Capture the cell that displays the provided text and extract its [X, Y] central coordinate. 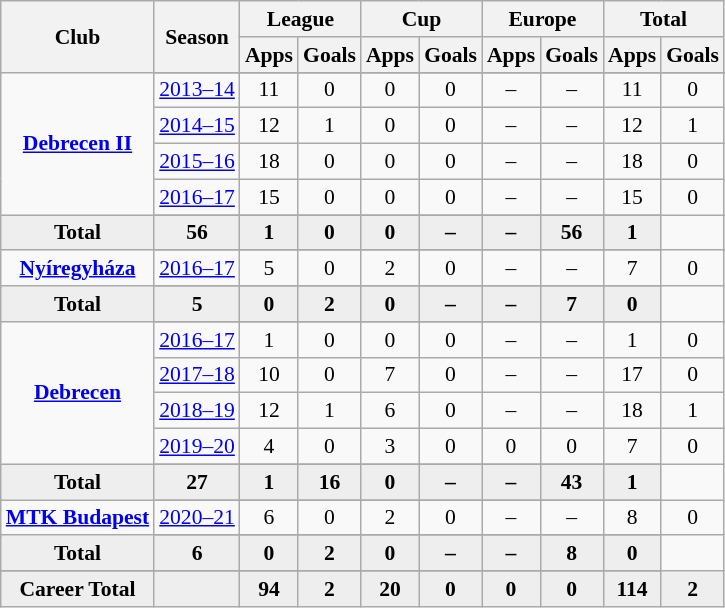
2018–19 [197, 411]
Club [78, 36]
2013–14 [197, 90]
10 [269, 375]
114 [632, 589]
League [300, 19]
Europe [542, 19]
Season [197, 36]
4 [269, 447]
94 [269, 589]
2017–18 [197, 375]
16 [330, 482]
17 [632, 375]
43 [572, 482]
Cup [422, 19]
Debrecen [78, 393]
MTK Budapest [78, 518]
2014–15 [197, 126]
2019–20 [197, 447]
3 [390, 447]
Debrecen II [78, 143]
Career Total [78, 589]
27 [197, 482]
20 [390, 589]
2020–21 [197, 518]
Nyíregyháza [78, 269]
2015–16 [197, 162]
